Provide the [X, Y] coordinate of the cell's center where the given text is located.  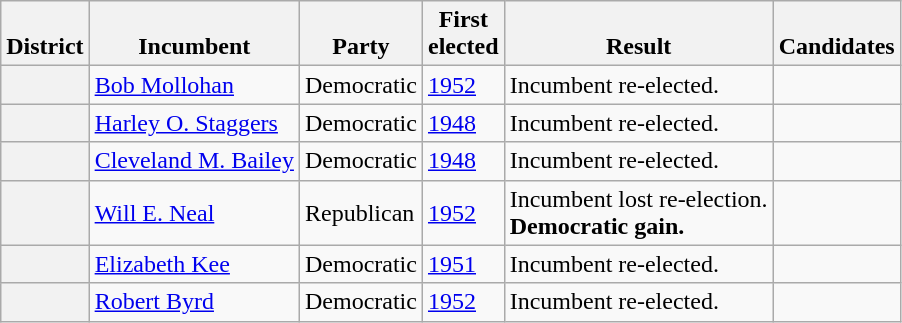
Incumbent lost re-election.Democratic gain. [638, 212]
District [45, 34]
Republican [360, 212]
Party [360, 34]
Harley O. Staggers [194, 123]
Will E. Neal [194, 212]
Cleveland M. Bailey [194, 161]
1951 [463, 264]
Robert Byrd [194, 302]
Candidates [836, 34]
Elizabeth Kee [194, 264]
Incumbent [194, 34]
Firstelected [463, 34]
Result [638, 34]
Bob Mollohan [194, 85]
